Capture the cell that displays the provided text and extract its (x, y) central coordinate. 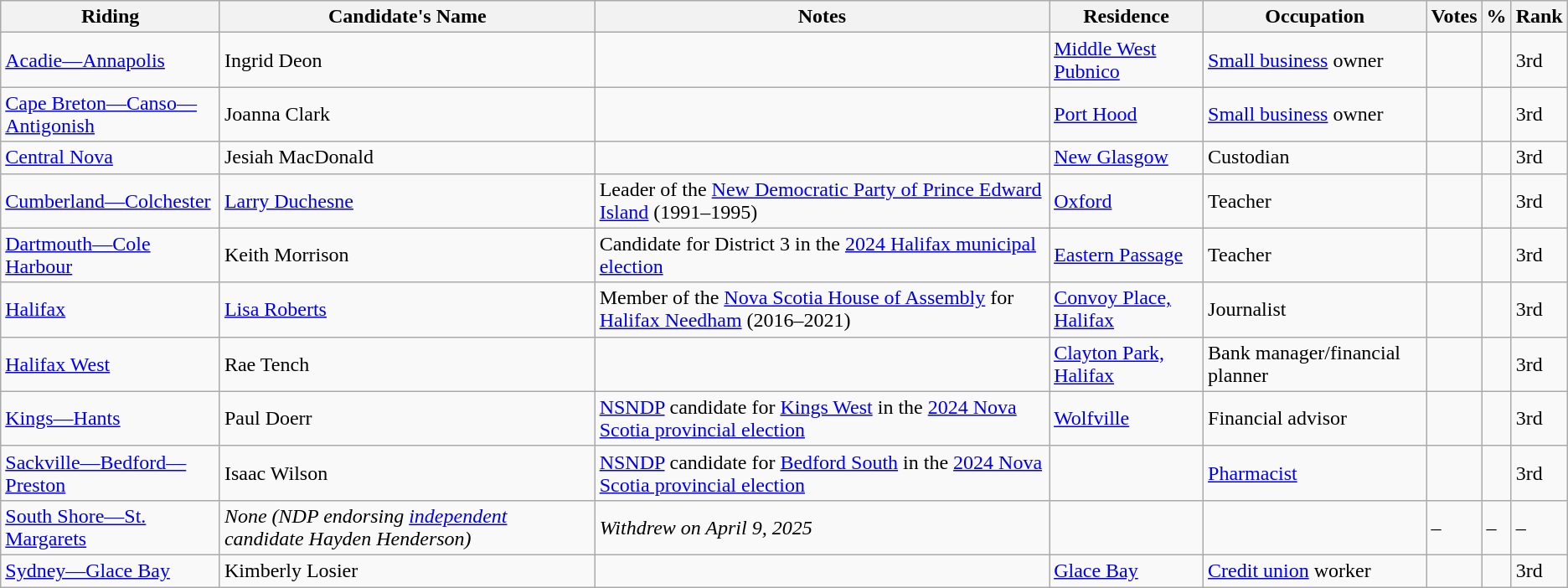
Convoy Place, Halifax (1127, 310)
Acadie—Annapolis (111, 60)
Paul Doerr (407, 419)
NSNDP candidate for Kings West in the 2024 Nova Scotia provincial election (822, 419)
Candidate's Name (407, 17)
Candidate for District 3 in the 2024 Halifax municipal election (822, 255)
Financial advisor (1315, 419)
Central Nova (111, 157)
Glace Bay (1127, 570)
Custodian (1315, 157)
Member of the Nova Scotia House of Assembly for Halifax Needham (2016–2021) (822, 310)
Rank (1540, 17)
Clayton Park, Halifax (1127, 364)
Port Hood (1127, 114)
Notes (822, 17)
Journalist (1315, 310)
Isaac Wilson (407, 472)
Leader of the New Democratic Party of Prince Edward Island (1991–1995) (822, 201)
Wolfville (1127, 419)
Kings—Hants (111, 419)
Sackville—Bedford—Preston (111, 472)
Eastern Passage (1127, 255)
Credit union worker (1315, 570)
Oxford (1127, 201)
Joanna Clark (407, 114)
Lisa Roberts (407, 310)
None (NDP endorsing independent candidate Hayden Henderson) (407, 528)
Middle West Pubnico (1127, 60)
Bank manager/financial planner (1315, 364)
Rae Tench (407, 364)
Halifax (111, 310)
Ingrid Deon (407, 60)
Halifax West (111, 364)
Withdrew on April 9, 2025 (822, 528)
% (1496, 17)
Residence (1127, 17)
Cumberland—Colchester (111, 201)
Larry Duchesne (407, 201)
South Shore—St. Margarets (111, 528)
Dartmouth—Cole Harbour (111, 255)
Cape Breton—Canso—Antigonish (111, 114)
Riding (111, 17)
Jesiah MacDonald (407, 157)
Occupation (1315, 17)
Votes (1454, 17)
New Glasgow (1127, 157)
Sydney—Glace Bay (111, 570)
NSNDP candidate for Bedford South in the 2024 Nova Scotia provincial election (822, 472)
Keith Morrison (407, 255)
Kimberly Losier (407, 570)
Pharmacist (1315, 472)
